Search for the cell housing the specified text and yield its [X, Y] center coordinate. 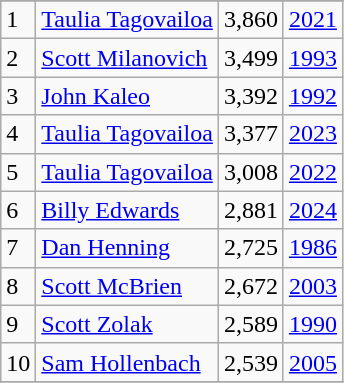
10 [18, 362]
3,860 [250, 20]
2024 [312, 210]
2 [18, 58]
1 [18, 20]
3,499 [250, 58]
2021 [312, 20]
2,672 [250, 286]
1993 [312, 58]
3,008 [250, 172]
2,539 [250, 362]
1986 [312, 248]
2,725 [250, 248]
4 [18, 134]
Dan Henning [128, 248]
John Kaleo [128, 96]
2003 [312, 286]
Scott McBrien [128, 286]
1992 [312, 96]
Sam Hollenbach [128, 362]
3 [18, 96]
9 [18, 324]
2005 [312, 362]
Billy Edwards [128, 210]
6 [18, 210]
2023 [312, 134]
Scott Milanovich [128, 58]
2022 [312, 172]
2,881 [250, 210]
1990 [312, 324]
8 [18, 286]
3,392 [250, 96]
2,589 [250, 324]
Scott Zolak [128, 324]
7 [18, 248]
3,377 [250, 134]
5 [18, 172]
